Provide the [x, y] coordinate of the cell's center where the given text is located.  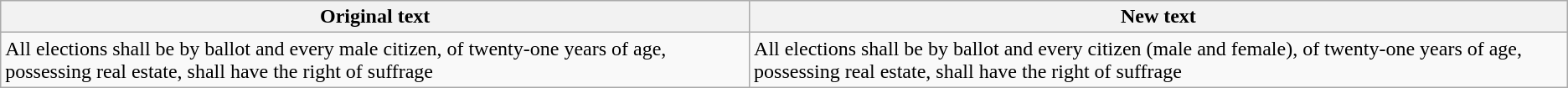
All elections shall be by ballot and every male citizen, of twenty-one years of age, possessing real estate, shall have the right of suffrage [375, 60]
Original text [375, 17]
New text [1159, 17]
